Return (X, Y) of the center of cell containing provided text 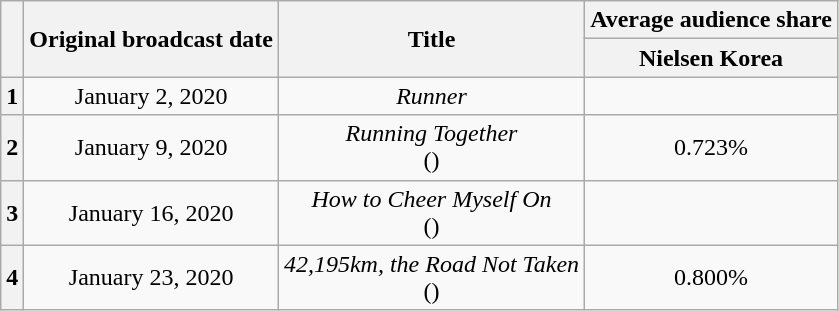
Nielsen Korea (712, 58)
Runner (431, 96)
0.800% (712, 278)
2 (12, 148)
January 9, 2020 (152, 148)
4 (12, 278)
How to Cheer Myself On() (431, 212)
Title (431, 39)
Running Together() (431, 148)
January 2, 2020 (152, 96)
0.723% (712, 148)
42,195km, the Road Not Taken() (431, 278)
January 16, 2020 (152, 212)
Original broadcast date (152, 39)
January 23, 2020 (152, 278)
3 (12, 212)
Average audience share (712, 20)
1 (12, 96)
